From the cell containing the given text, extract its center point as [X, Y] coordinate. 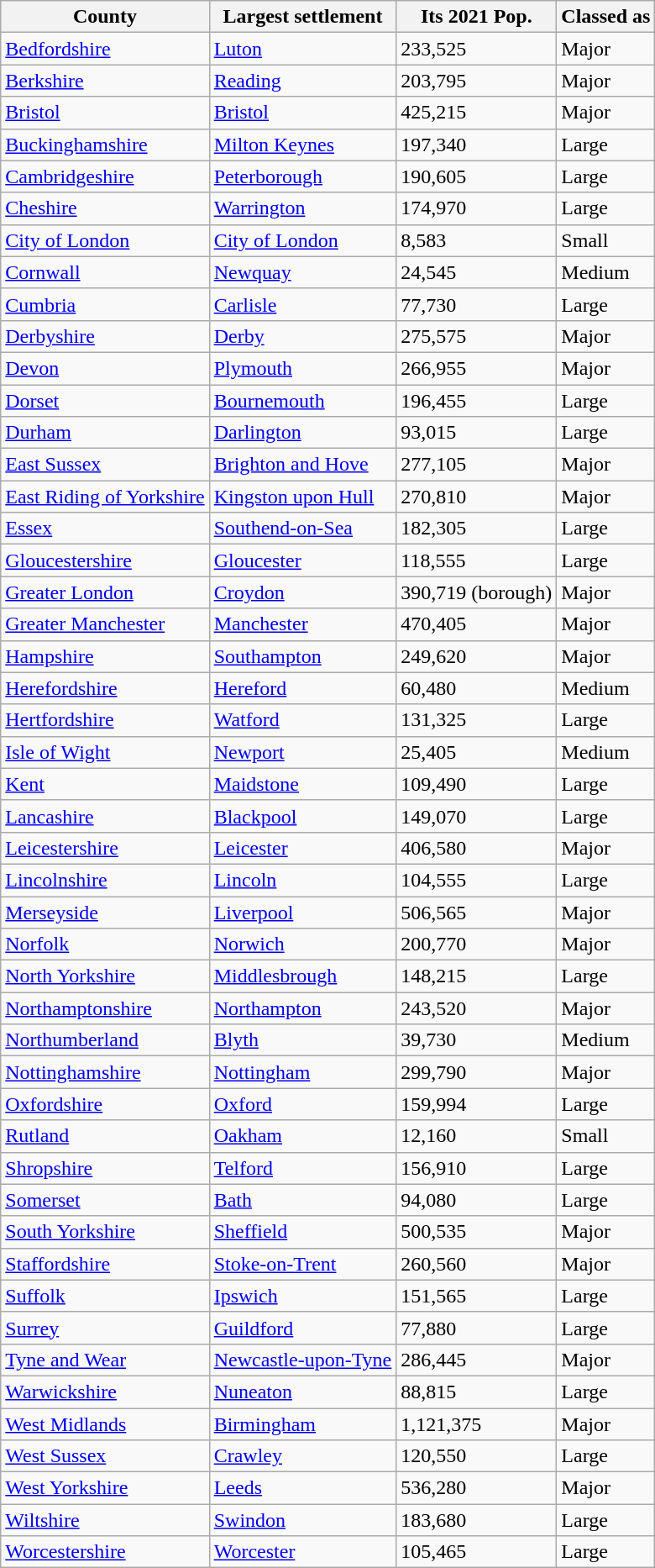
174,970 [477, 208]
East Riding of Yorkshire [105, 497]
Devon [105, 368]
Middlesbrough [302, 976]
Sheffield [302, 1232]
Buckinghamshire [105, 145]
Lancashire [105, 816]
Stoke-on-Trent [302, 1264]
Southend-on-Sea [302, 529]
148,215 [477, 976]
149,070 [477, 816]
Shropshire [105, 1168]
Durham [105, 433]
Worcester [302, 1552]
77,730 [477, 304]
243,520 [477, 1008]
County [105, 17]
Manchester [302, 624]
Kent [105, 784]
536,280 [477, 1488]
Norfolk [105, 944]
Leeds [302, 1488]
260,560 [477, 1264]
Reading [302, 81]
Greater London [105, 592]
1,121,375 [477, 1424]
Swindon [302, 1520]
299,790 [477, 1072]
105,465 [477, 1552]
94,080 [477, 1200]
West Yorkshire [105, 1488]
Lincoln [302, 880]
151,565 [477, 1296]
Classed as [606, 17]
Oakham [302, 1136]
Leicester [302, 848]
Largest settlement [302, 17]
Hereford [302, 688]
Staffordshire [105, 1264]
Guildford [302, 1328]
156,910 [477, 1168]
77,880 [477, 1328]
Tyne and Wear [105, 1360]
Oxford [302, 1104]
North Yorkshire [105, 976]
270,810 [477, 497]
Suffolk [105, 1296]
Liverpool [302, 912]
Darlington [302, 433]
24,545 [477, 272]
Rutland [105, 1136]
Kingston upon Hull [302, 497]
Cambridgeshire [105, 176]
Blackpool [302, 816]
Warwickshire [105, 1392]
88,815 [477, 1392]
Bournemouth [302, 401]
Hampshire [105, 656]
Merseyside [105, 912]
Cumbria [105, 304]
Hertfordshire [105, 720]
131,325 [477, 720]
197,340 [477, 145]
500,535 [477, 1232]
Bath [302, 1200]
Northamptonshire [105, 1008]
104,555 [477, 880]
Milton Keynes [302, 145]
8,583 [477, 240]
25,405 [477, 752]
Norwich [302, 944]
Nottinghamshire [105, 1072]
Croydon [302, 592]
Lincolnshire [105, 880]
South Yorkshire [105, 1232]
Watford [302, 720]
425,215 [477, 113]
Wiltshire [105, 1520]
266,955 [477, 368]
Newport [302, 752]
Newquay [302, 272]
Telford [302, 1168]
West Midlands [105, 1424]
Leicestershire [105, 848]
Isle of Wight [105, 752]
286,445 [477, 1360]
Bedfordshire [105, 49]
Luton [302, 49]
390,719 (borough) [477, 592]
Nuneaton [302, 1392]
233,525 [477, 49]
Northampton [302, 1008]
Cheshire [105, 208]
275,575 [477, 336]
Its 2021 Pop. [477, 17]
Oxfordshire [105, 1104]
Berkshire [105, 81]
Newcastle-upon-Tyne [302, 1360]
406,580 [477, 848]
Warrington [302, 208]
Gloucestershire [105, 560]
249,620 [477, 656]
Southampton [302, 656]
159,994 [477, 1104]
118,555 [477, 560]
Derby [302, 336]
Crawley [302, 1456]
120,550 [477, 1456]
182,305 [477, 529]
39,730 [477, 1040]
Somerset [105, 1200]
Peterborough [302, 176]
200,770 [477, 944]
Derbyshire [105, 336]
277,105 [477, 465]
190,605 [477, 176]
Plymouth [302, 368]
West Sussex [105, 1456]
Ipswich [302, 1296]
60,480 [477, 688]
Worcestershire [105, 1552]
93,015 [477, 433]
Dorset [105, 401]
196,455 [477, 401]
Brighton and Hove [302, 465]
Herefordshire [105, 688]
Birmingham [302, 1424]
Cornwall [105, 272]
12,160 [477, 1136]
Gloucester [302, 560]
Nottingham [302, 1072]
183,680 [477, 1520]
506,565 [477, 912]
Blyth [302, 1040]
Carlisle [302, 304]
203,795 [477, 81]
Surrey [105, 1328]
East Sussex [105, 465]
109,490 [477, 784]
470,405 [477, 624]
Greater Manchester [105, 624]
Essex [105, 529]
Maidstone [302, 784]
Northumberland [105, 1040]
